Scan for the cell matching the given text and deliver its (X, Y) coordinate at center. 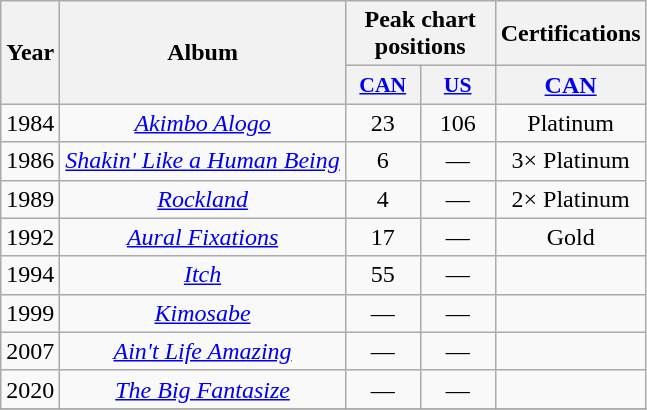
1984 (30, 123)
1986 (30, 161)
1999 (30, 313)
6 (382, 161)
2× Platinum (570, 199)
Rockland (202, 199)
1989 (30, 199)
Platinum (570, 123)
Kimosabe (202, 313)
Peak chart positions (420, 34)
17 (382, 237)
1994 (30, 275)
23 (382, 123)
Album (202, 52)
4 (382, 199)
3× Platinum (570, 161)
2020 (30, 389)
Year (30, 52)
1992 (30, 237)
Shakin' Like a Human Being (202, 161)
Certifications (570, 34)
55 (382, 275)
Ain't Life Amazing (202, 351)
Akimbo Alogo (202, 123)
Gold (570, 237)
Itch (202, 275)
2007 (30, 351)
The Big Fantasize (202, 389)
Aural Fixations (202, 237)
106 (458, 123)
US (458, 85)
